Determine the (x, y) coordinate at the center of the cell enclosing the given text.  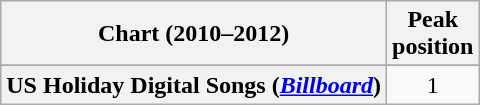
US Holiday Digital Songs (Billboard) (194, 85)
Peakposition (433, 34)
Chart (2010–2012) (194, 34)
1 (433, 85)
